Extract the (X, Y) coordinate from the center of the cell holding the provided text.  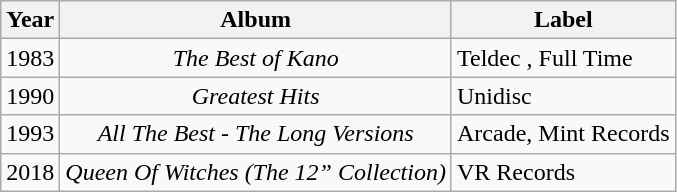
Teldec , Full Time (563, 58)
2018 (30, 172)
1990 (30, 96)
1993 (30, 134)
Arcade, Mint Records (563, 134)
The Best of Kano (256, 58)
Greatest Hits (256, 96)
1983 (30, 58)
Unidisc (563, 96)
All The Best - The Long Versions (256, 134)
Album (256, 20)
Label (563, 20)
VR Records (563, 172)
Year (30, 20)
Queen Of Witches (The 12” Collection) (256, 172)
